Detect which cell encompasses the target text, then output its (X, Y) center coordinate. 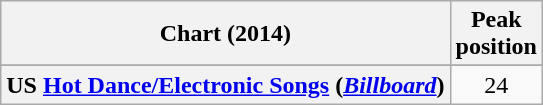
US Hot Dance/Electronic Songs (Billboard) (226, 85)
24 (496, 85)
Chart (2014) (226, 34)
Peakposition (496, 34)
